Capture the cell that displays the provided text and extract its [x, y] central coordinate. 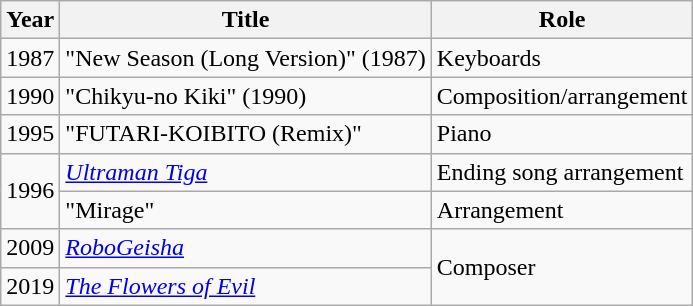
"Chikyu-no Kiki" (1990) [246, 96]
1987 [30, 58]
1996 [30, 191]
"New Season (Long Version)" (1987) [246, 58]
Keyboards [562, 58]
2009 [30, 248]
Title [246, 20]
Piano [562, 134]
Role [562, 20]
Year [30, 20]
Composition/arrangement [562, 96]
1995 [30, 134]
Composer [562, 267]
Ending song arrangement [562, 172]
"FUTARI-KOIBITO (Remix)" [246, 134]
Ultraman Tiga [246, 172]
RoboGeisha [246, 248]
The Flowers of Evil [246, 286]
"Mirage" [246, 210]
Arrangement [562, 210]
2019 [30, 286]
1990 [30, 96]
